Determine the [x, y] coordinate at the center of the cell enclosing the given text.  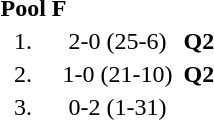
1-0 (21-10) [118, 74]
2-0 (25-6) [118, 41]
